Find where the given text appears and provide that cell's center as (x, y) coordinate. 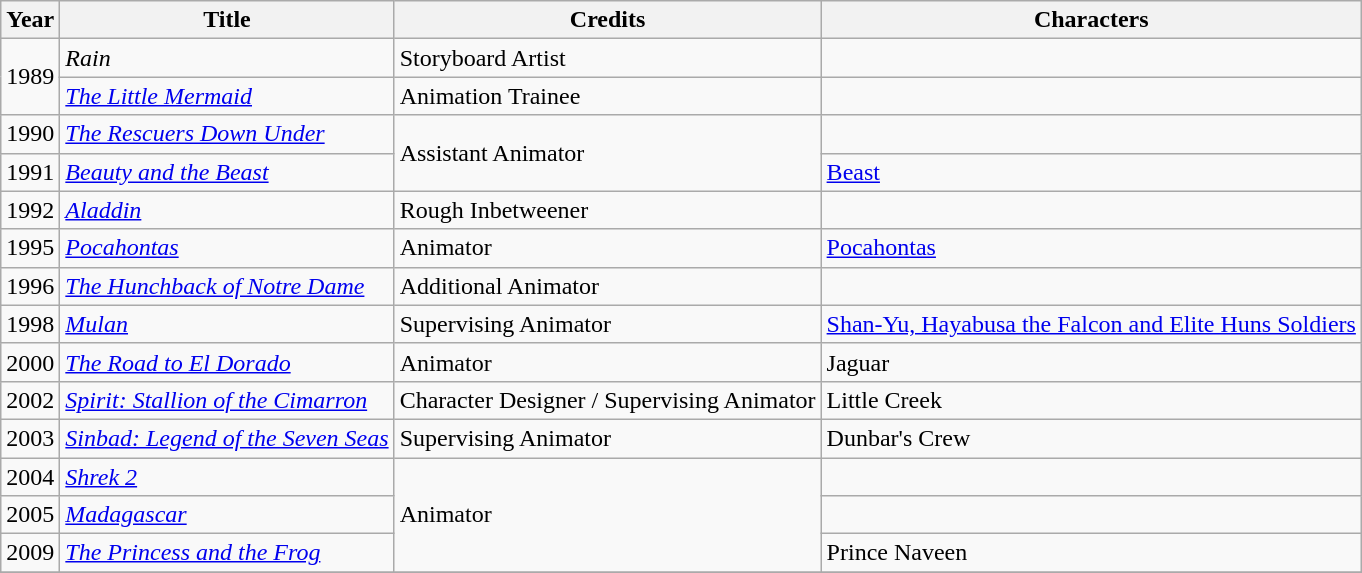
Rain (227, 58)
1998 (30, 324)
Animation Trainee (608, 96)
Jaguar (1091, 362)
1990 (30, 134)
2009 (30, 553)
Assistant Animator (608, 153)
2002 (30, 400)
Beauty and the Beast (227, 172)
The Rescuers Down Under (227, 134)
Rough Inbetweener (608, 210)
Shrek 2 (227, 477)
2005 (30, 515)
Aladdin (227, 210)
Year (30, 20)
2000 (30, 362)
Spirit: Stallion of the Cimarron (227, 400)
Additional Animator (608, 286)
The Hunchback of Notre Dame (227, 286)
Little Creek (1091, 400)
1992 (30, 210)
1989 (30, 77)
1991 (30, 172)
Prince Naveen (1091, 553)
Title (227, 20)
The Road to El Dorado (227, 362)
Characters (1091, 20)
Storyboard Artist (608, 58)
Madagascar (227, 515)
Character Designer / Supervising Animator (608, 400)
Shan-Yu, Hayabusa the Falcon and Elite Huns Soldiers (1091, 324)
1995 (30, 248)
2004 (30, 477)
2003 (30, 438)
Beast (1091, 172)
The Princess and the Frog (227, 553)
Credits (608, 20)
Sinbad: Legend of the Seven Seas (227, 438)
1996 (30, 286)
Dunbar's Crew (1091, 438)
Mulan (227, 324)
The Little Mermaid (227, 96)
